Determine the [x, y] coordinate at the center of the cell enclosing the given text.  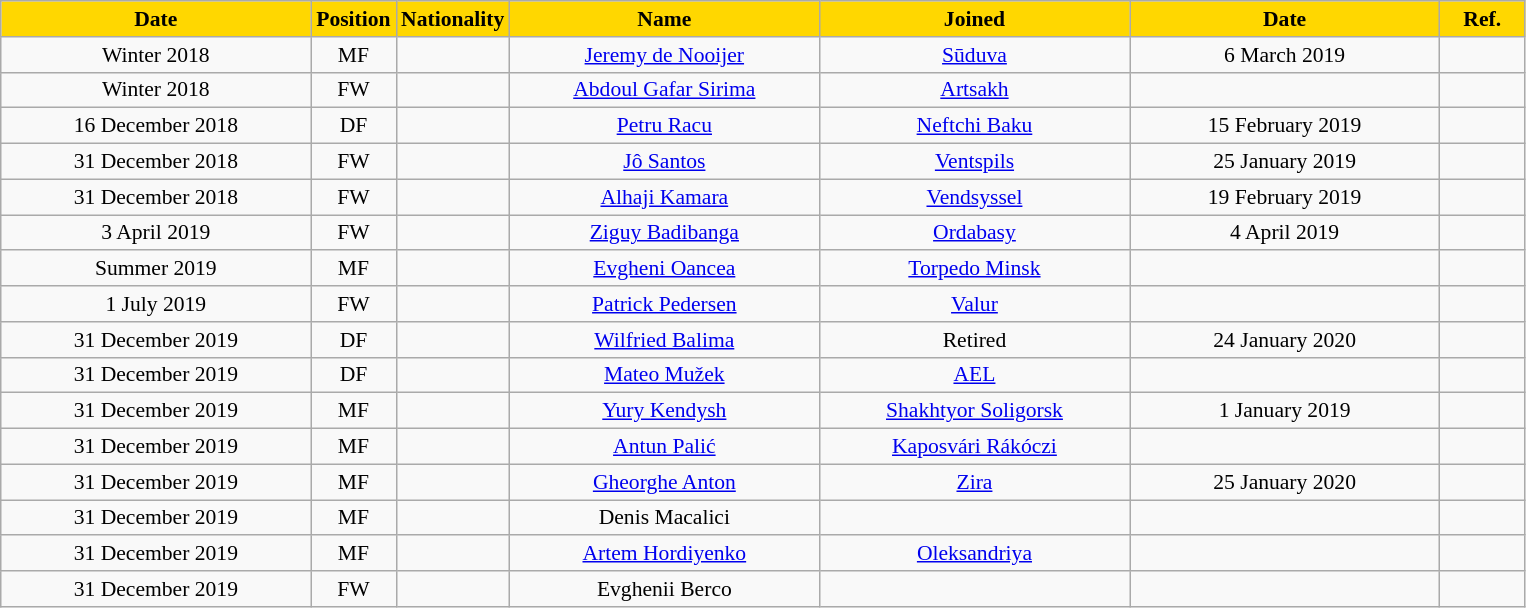
Neftchi Baku [974, 126]
Artem Hordiyenko [664, 554]
Abdoul Gafar Sirima [664, 90]
Evgheni Oancea [664, 269]
Jô Santos [664, 162]
Joined [974, 19]
3 April 2019 [156, 233]
Jeremy de Nooijer [664, 55]
15 February 2019 [1285, 126]
Oleksandriya [974, 554]
25 January 2020 [1285, 482]
Kaposvári Rákóczi [974, 447]
Name [664, 19]
Petru Racu [664, 126]
Shakhtyor Soligorsk [974, 411]
AEL [974, 375]
Patrick Pedersen [664, 304]
Antun Palić [664, 447]
Ventspils [974, 162]
Vendsyssel [974, 197]
Retired [974, 340]
Denis Macalici [664, 518]
Torpedo Minsk [974, 269]
1 January 2019 [1285, 411]
Position [354, 19]
Yury Kendysh [664, 411]
25 January 2019 [1285, 162]
4 April 2019 [1285, 233]
Mateo Mužek [664, 375]
Summer 2019 [156, 269]
Artsakh [974, 90]
Valur [974, 304]
Alhaji Kamara [664, 197]
Wilfried Balima [664, 340]
Ref. [1482, 19]
Ordabasy [974, 233]
Zira [974, 482]
Evghenii Berco [664, 589]
24 January 2020 [1285, 340]
6 March 2019 [1285, 55]
Nationality [452, 19]
19 February 2019 [1285, 197]
16 December 2018 [156, 126]
1 July 2019 [156, 304]
Ziguy Badibanga [664, 233]
Gheorghe Anton [664, 482]
Sūduva [974, 55]
